Identify which cell holds the provided text, then report its (x, y) central coordinate. 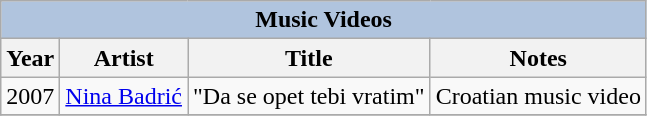
Music Videos (324, 20)
Year (30, 58)
Notes (538, 58)
Croatian music video (538, 96)
Artist (124, 58)
Nina Badrić (124, 96)
"Da se opet tebi vratim" (310, 96)
2007 (30, 96)
Title (310, 58)
